Return the (X, Y) coordinate for the center point of the cell that contains the specified text.  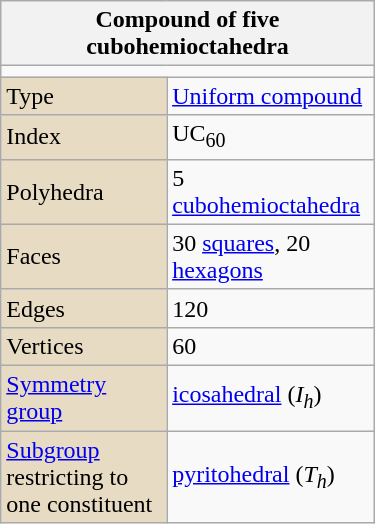
Subgroup restricting to one constituent (84, 477)
UC60 (271, 137)
pyritohedral (Th) (271, 477)
icosahedral (Ih) (271, 398)
120 (271, 308)
Uniform compound (271, 96)
5 cubohemioctahedra (271, 192)
60 (271, 346)
Index (84, 137)
Edges (84, 308)
Type (84, 96)
Symmetry group (84, 398)
Faces (84, 256)
Polyhedra (84, 192)
Compound of five cubohemioctahedra (188, 34)
Vertices (84, 346)
30 squares, 20 hexagons (271, 256)
